Determine the (X, Y) coordinate at the center of the cell enclosing the given text.  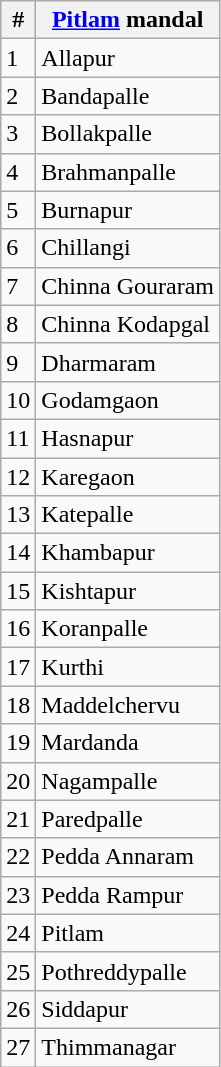
13 (18, 515)
12 (18, 477)
Koranpalle (128, 629)
Khambapur (128, 553)
2 (18, 96)
Pedda Rampur (128, 895)
Mardanda (128, 743)
15 (18, 591)
23 (18, 895)
Chinna Gouraram (128, 286)
14 (18, 553)
22 (18, 857)
Pedda Annaram (128, 857)
18 (18, 705)
Dharmaram (128, 362)
Maddelchervu (128, 705)
10 (18, 400)
Brahmanpalle (128, 172)
16 (18, 629)
Nagampalle (128, 781)
8 (18, 324)
3 (18, 134)
1 (18, 58)
6 (18, 248)
7 (18, 286)
Bandapalle (128, 96)
Pothreddypalle (128, 971)
21 (18, 819)
Chillangi (128, 248)
4 (18, 172)
19 (18, 743)
Kishtapur (128, 591)
9 (18, 362)
Bollakpalle (128, 134)
26 (18, 1009)
Kurthi (128, 667)
Siddapur (128, 1009)
Chinna Kodapgal (128, 324)
Thimmanagar (128, 1047)
Paredpalle (128, 819)
5 (18, 210)
11 (18, 438)
# (18, 20)
17 (18, 667)
Burnapur (128, 210)
20 (18, 781)
25 (18, 971)
Allapur (128, 58)
Karegaon (128, 477)
Pitlam (128, 933)
Godamgaon (128, 400)
Pitlam mandal (128, 20)
Katepalle (128, 515)
24 (18, 933)
27 (18, 1047)
Hasnapur (128, 438)
